Locate the cell with the specified text and output its [X, Y] center coordinate. 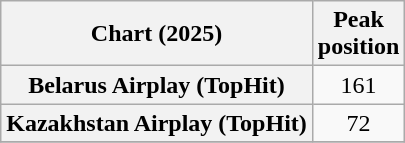
72 [358, 123]
161 [358, 85]
Belarus Airplay (TopHit) [157, 85]
Kazakhstan Airplay (TopHit) [157, 123]
Peakposition [358, 34]
Chart (2025) [157, 34]
